From the cell containing the given text, extract its center point as [X, Y] coordinate. 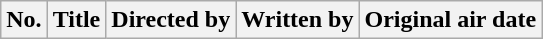
Title [76, 20]
Written by [298, 20]
Directed by [171, 20]
No. [24, 20]
Original air date [450, 20]
